For the text-containing cell, return its midpoint in [x, y] coordinate format. 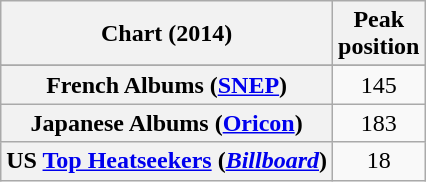
183 [379, 123]
145 [379, 85]
Japanese Albums (Oricon) [167, 123]
18 [379, 161]
Chart (2014) [167, 34]
French Albums (SNEP) [167, 85]
US Top Heatseekers (Billboard) [167, 161]
Peakposition [379, 34]
